Find where the given text appears and provide that cell's center as [X, Y] coordinate. 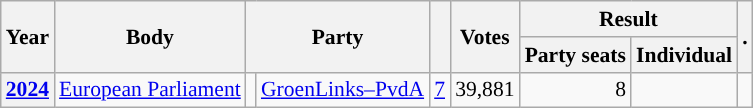
Result [629, 19]
Body [150, 36]
39,881 [484, 90]
2024 [28, 90]
Individual [684, 55]
European Parliament [150, 90]
. [745, 36]
Party [338, 36]
8 [576, 90]
GroenLinks–PvdA [342, 90]
Party seats [576, 55]
7 [440, 90]
Votes [484, 36]
Year [28, 36]
